Return the [X, Y] coordinate for the center point of the cell that contains the specified text.  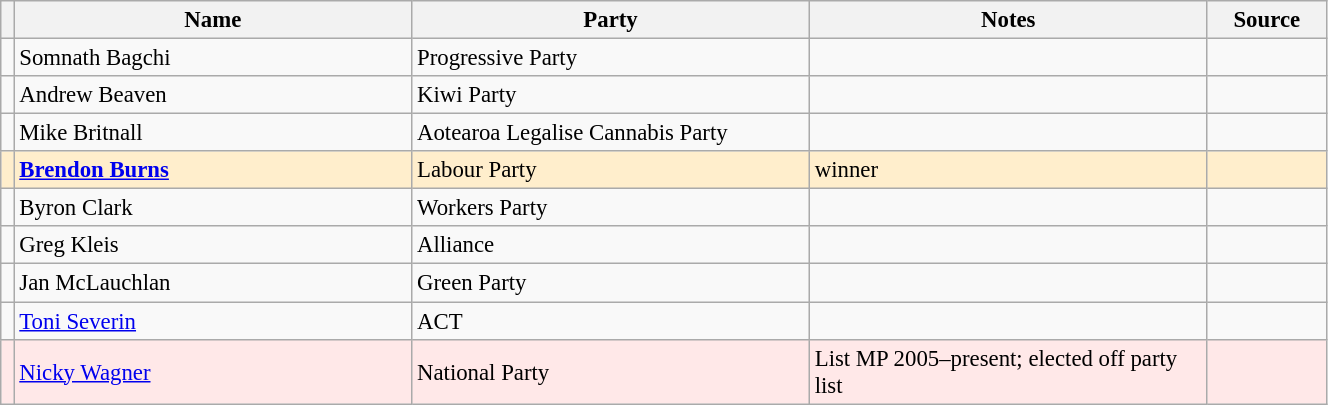
Progressive Party [611, 58]
Notes [1008, 20]
ACT [611, 321]
Workers Party [611, 208]
Toni Severin [213, 321]
Somnath Bagchi [213, 58]
Mike Britnall [213, 133]
Party [611, 20]
Alliance [611, 245]
winner [1008, 170]
Name [213, 20]
Labour Party [611, 170]
Kiwi Party [611, 95]
Brendon Burns [213, 170]
Greg Kleis [213, 245]
Jan McLauchlan [213, 283]
National Party [611, 372]
Andrew Beaven [213, 95]
Byron Clark [213, 208]
List MP 2005–present; elected off party list [1008, 372]
Green Party [611, 283]
Nicky Wagner [213, 372]
Source [1266, 20]
Aotearoa Legalise Cannabis Party [611, 133]
